Capture the cell that displays the provided text and extract its (X, Y) central coordinate. 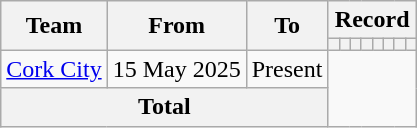
Present (287, 69)
15 May 2025 (176, 69)
Total (164, 107)
Record (372, 20)
Cork City (54, 69)
Team (54, 26)
From (176, 26)
To (287, 26)
